Identify which cell holds the provided text, then report its (X, Y) central coordinate. 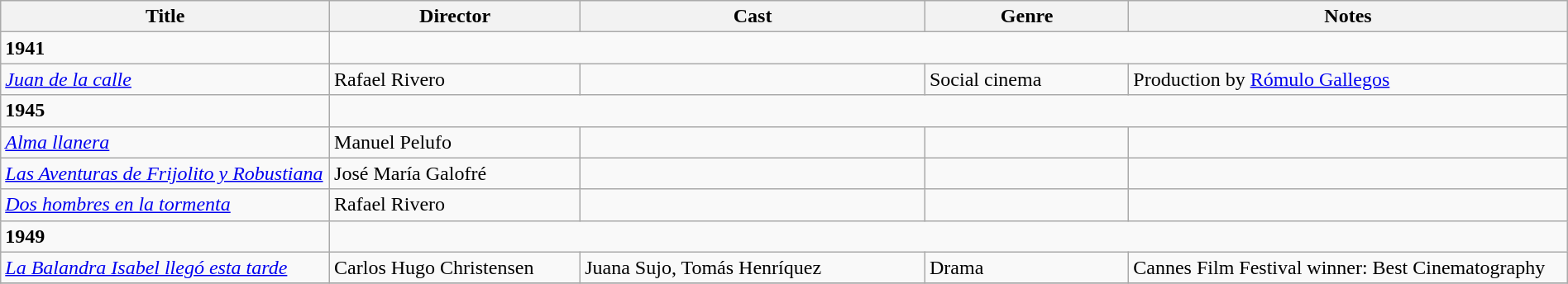
1941 (165, 48)
Cannes Film Festival winner: Best Cinematography (1348, 267)
1949 (165, 236)
La Balandra Isabel llegó esta tarde (165, 267)
Juan de la calle (165, 79)
Carlos Hugo Christensen (455, 267)
Cast (753, 17)
Dos hombres en la tormenta (165, 205)
Drama (1026, 267)
Juana Sujo, Tomás Henríquez (753, 267)
Production by Rómulo Gallegos (1348, 79)
José María Galofré (455, 173)
Director (455, 17)
Social cinema (1026, 79)
Title (165, 17)
Alma llanera (165, 142)
Manuel Pelufo (455, 142)
Las Aventuras de Frijolito y Robustiana (165, 173)
Genre (1026, 17)
Notes (1348, 17)
1945 (165, 111)
